Return the (X, Y) coordinate for the center point of the cell that contains the specified text.  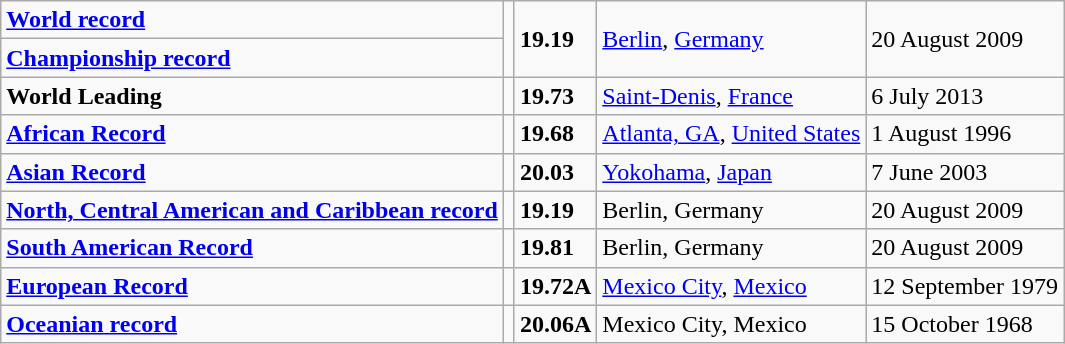
Saint-Denis, France (732, 96)
African Record (252, 134)
20.06A (555, 324)
World record (252, 20)
World Leading (252, 96)
6 July 2013 (965, 96)
Yokohama, Japan (732, 172)
Asian Record (252, 172)
South American Record (252, 248)
Oceanian record (252, 324)
15 October 1968 (965, 324)
19.73 (555, 96)
Championship record (252, 58)
20.03 (555, 172)
1 August 1996 (965, 134)
19.72A (555, 286)
12 September 1979 (965, 286)
Atlanta, GA, United States (732, 134)
19.68 (555, 134)
European Record (252, 286)
19.81 (555, 248)
North, Central American and Caribbean record (252, 210)
7 June 2003 (965, 172)
